Locate the cell with the specified text and output its (X, Y) center coordinate. 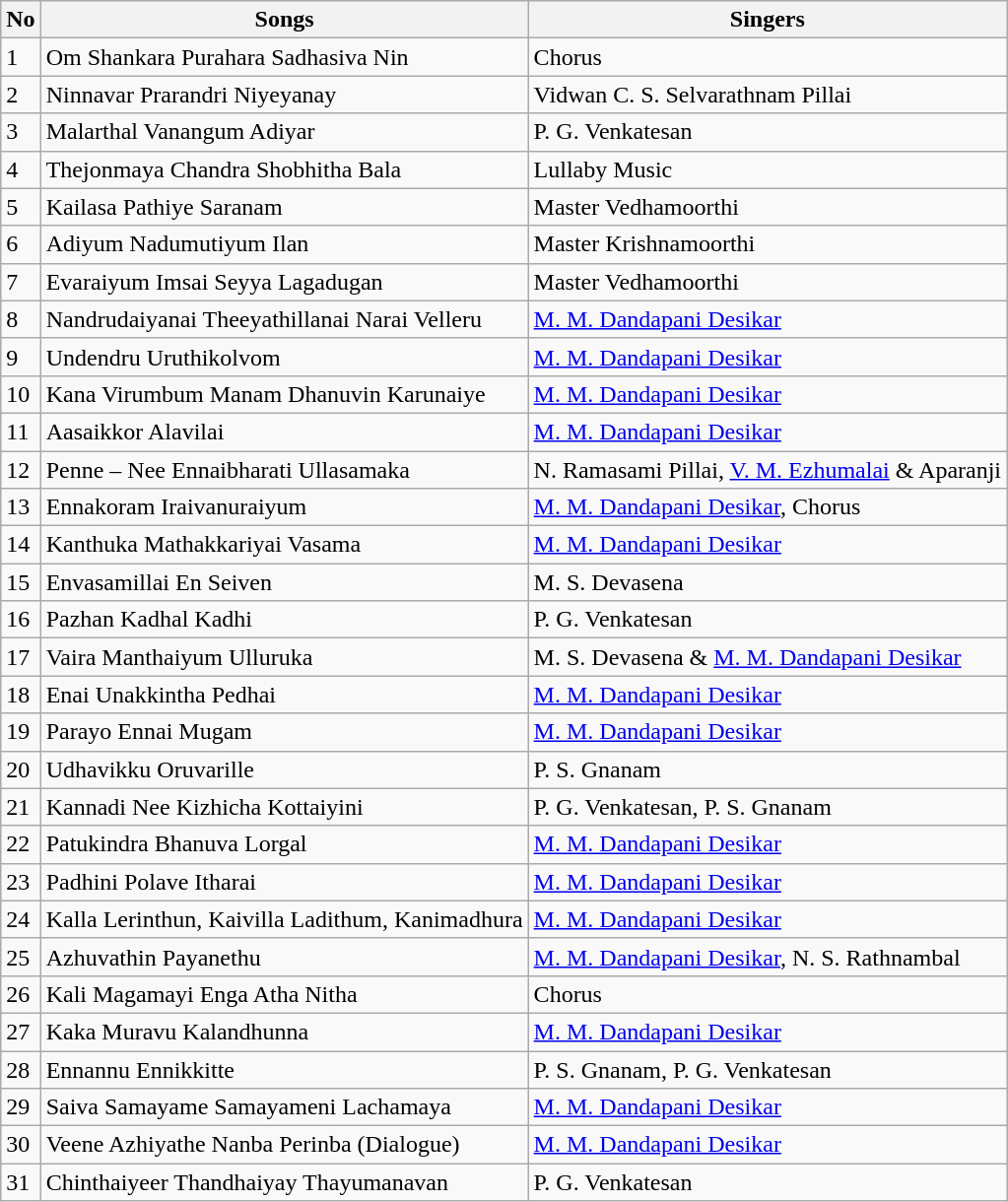
6 (21, 244)
Enai Unakkintha Pedhai (284, 695)
Singers (767, 20)
23 (21, 882)
M. S. Devasena (767, 582)
1 (21, 57)
14 (21, 545)
Saiva Samayame Samayameni Lachamaya (284, 1107)
Aasaikkor Alavilai (284, 432)
Master Krishnamoorthi (767, 244)
2 (21, 95)
13 (21, 507)
Evaraiyum Imsai Seyya Lagadugan (284, 282)
Ennakoram Iraivanuraiyum (284, 507)
Udhavikku Oruvarille (284, 769)
P. S. Gnanam, P. G. Venkatesan (767, 1069)
7 (21, 282)
Songs (284, 20)
Penne – Nee Ennaibharati Ullasamaka (284, 470)
Veene Azhiyathe Nanba Perinba (Dialogue) (284, 1145)
M. S. Devasena & M. M. Dandapani Desikar (767, 657)
18 (21, 695)
Kali Magamayi Enga Atha Nitha (284, 994)
Ninnavar Prarandri Niyeyanay (284, 95)
11 (21, 432)
25 (21, 957)
Kailasa Pathiye Saranam (284, 207)
Ennannu Ennikkitte (284, 1069)
19 (21, 732)
P. G. Venkatesan, P. S. Gnanam (767, 807)
Kalla Lerinthun, Kaivilla Ladithum, Kanimadhura (284, 919)
30 (21, 1145)
Undendru Uruthikolvom (284, 357)
Azhuvathin Payanethu (284, 957)
12 (21, 470)
Kaka Muravu Kalandhunna (284, 1032)
26 (21, 994)
Lullaby Music (767, 169)
8 (21, 319)
16 (21, 620)
27 (21, 1032)
Kannadi Nee Kizhicha Kottaiyini (284, 807)
Kana Virumbum Manam Dhanuvin Karunaiye (284, 394)
Adiyum Nadumutiyum Ilan (284, 244)
31 (21, 1182)
M. M. Dandapani Desikar, Chorus (767, 507)
20 (21, 769)
10 (21, 394)
N. Ramasami Pillai, V. M. Ezhumalai & Aparanji (767, 470)
Nandrudaiyanai Theeyathillanai Narai Velleru (284, 319)
Patukindra Bhanuva Lorgal (284, 844)
P. S. Gnanam (767, 769)
24 (21, 919)
22 (21, 844)
28 (21, 1069)
Envasamillai En Seiven (284, 582)
Chinthaiyeer Thandhaiyay Thayumanavan (284, 1182)
5 (21, 207)
Malarthal Vanangum Adiyar (284, 132)
M. M. Dandapani Desikar, N. S. Rathnambal (767, 957)
17 (21, 657)
Vidwan C. S. Selvarathnam Pillai (767, 95)
Pazhan Kadhal Kadhi (284, 620)
21 (21, 807)
4 (21, 169)
Thejonmaya Chandra Shobhitha Bala (284, 169)
3 (21, 132)
29 (21, 1107)
15 (21, 582)
Vaira Manthaiyum Ulluruka (284, 657)
Om Shankara Purahara Sadhasiva Nin (284, 57)
9 (21, 357)
Padhini Polave Itharai (284, 882)
Kanthuka Mathakkariyai Vasama (284, 545)
No (21, 20)
Parayo Ennai Mugam (284, 732)
